Return [X, Y] of the center of cell containing provided text 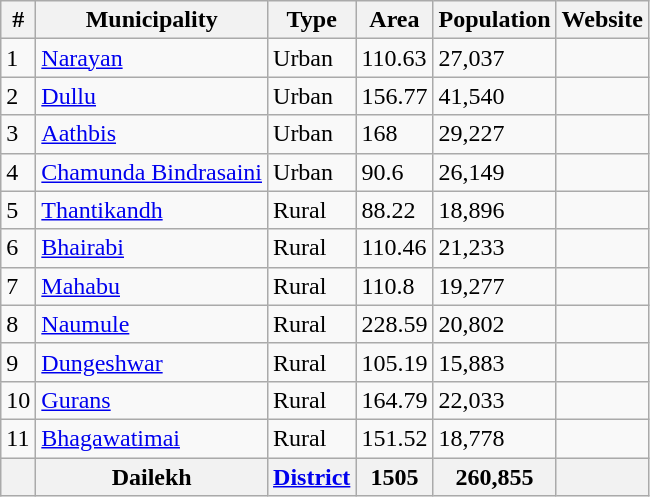
Thantikandh [152, 210]
Dailekh [152, 477]
18,778 [494, 438]
District [312, 477]
27,037 [494, 58]
228.59 [394, 324]
151.52 [394, 438]
41,540 [494, 96]
2 [18, 96]
105.19 [394, 362]
Mahabu [152, 286]
1 [18, 58]
156.77 [394, 96]
11 [18, 438]
4 [18, 172]
9 [18, 362]
110.8 [394, 286]
21,233 [494, 248]
3 [18, 134]
# [18, 20]
Narayan [152, 58]
110.63 [394, 58]
22,033 [494, 400]
29,227 [494, 134]
Website [602, 20]
88.22 [394, 210]
20,802 [494, 324]
110.46 [394, 248]
15,883 [494, 362]
164.79 [394, 400]
Municipality [152, 20]
Dungeshwar [152, 362]
5 [18, 210]
Bhagawatimai [152, 438]
260,855 [494, 477]
26,149 [494, 172]
Area [394, 20]
Population [494, 20]
Gurans [152, 400]
8 [18, 324]
Dullu [152, 96]
Bhairabi [152, 248]
10 [18, 400]
18,896 [494, 210]
168 [394, 134]
6 [18, 248]
90.6 [394, 172]
19,277 [494, 286]
7 [18, 286]
1505 [394, 477]
Chamunda Bindrasaini [152, 172]
Type [312, 20]
Naumule [152, 324]
Aathbis [152, 134]
